From the cell containing the given text, extract its center point as (x, y) coordinate. 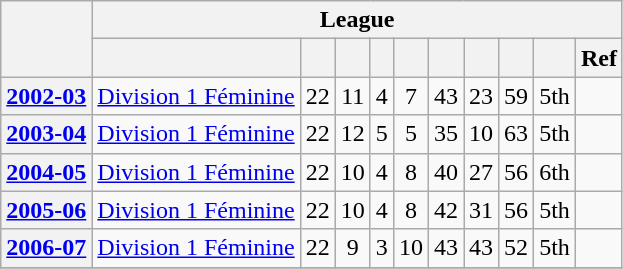
27 (482, 172)
7 (410, 96)
2006-07 (46, 248)
40 (446, 172)
59 (516, 96)
42 (446, 210)
12 (352, 134)
11 (352, 96)
31 (482, 210)
52 (516, 248)
2005-06 (46, 210)
2002-03 (46, 96)
2003-04 (46, 134)
23 (482, 96)
3 (382, 248)
35 (446, 134)
63 (516, 134)
2004-05 (46, 172)
League (358, 20)
6th (555, 172)
9 (352, 248)
Ref (598, 58)
